Return the [x, y] coordinate for the center point of the cell that contains the specified text.  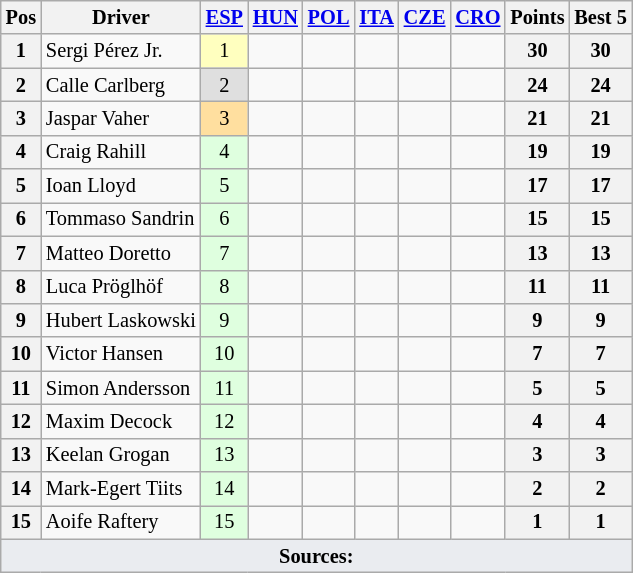
Ioan Lloyd [121, 186]
Sources: [316, 556]
Keelan Grogan [121, 455]
ESP [224, 17]
Jaspar Vaher [121, 118]
HUN [276, 17]
Best 5 [600, 17]
Calle Carlberg [121, 85]
Hubert Laskowski [121, 320]
Mark-Egert Tiits [121, 489]
Sergi Pérez Jr. [121, 51]
Luca Pröglhöf [121, 287]
ITA [376, 17]
Driver [121, 17]
Pos [21, 17]
Matteo Doretto [121, 253]
Craig Rahill [121, 152]
Aoife Raftery [121, 522]
Maxim Decock [121, 421]
Simon Andersson [121, 388]
Points [537, 17]
Tommaso Sandrin [121, 219]
CZE [425, 17]
CRO [478, 17]
Victor Hansen [121, 354]
POL [329, 17]
